From the cell containing the given text, extract its center point as [x, y] coordinate. 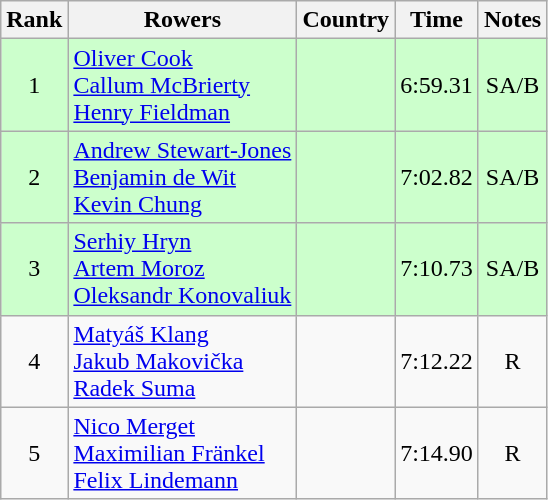
Oliver CookCallum McBriertyHenry Fieldman [182, 85]
3 [34, 269]
7:14.90 [437, 453]
Andrew Stewart-JonesBenjamin de WitKevin Chung [182, 177]
7:12.22 [437, 361]
Matyáš KlangJakub MakovičkaRadek Suma [182, 361]
Serhiy HrynArtem MorozOleksandr Konovaliuk [182, 269]
7:10.73 [437, 269]
2 [34, 177]
6:59.31 [437, 85]
Nico MergetMaximilian FränkelFelix Lindemann [182, 453]
7:02.82 [437, 177]
Country [346, 20]
1 [34, 85]
Rank [34, 20]
Rowers [182, 20]
4 [34, 361]
Notes [512, 20]
Time [437, 20]
5 [34, 453]
